Find where the given text appears and provide that cell's center as [x, y] coordinate. 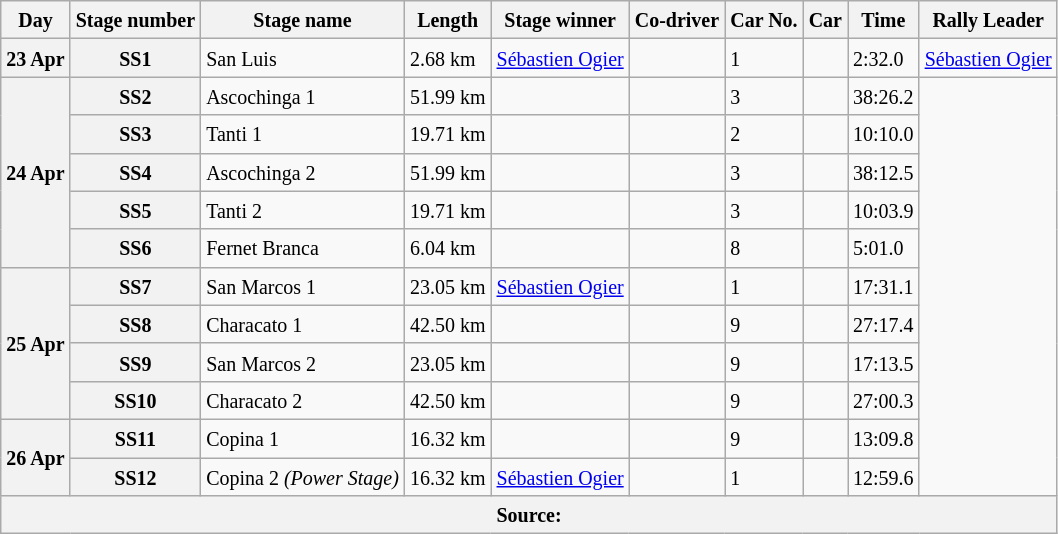
SS9 [135, 362]
Ascochinga 2 [303, 172]
8 [764, 248]
SS11 [135, 438]
SS6 [135, 248]
SS5 [135, 210]
Copina 1 [303, 438]
25 Apr [36, 343]
San Marcos 2 [303, 362]
Tanti 2 [303, 210]
23 Apr [36, 58]
10:03.9 [884, 210]
Characato 1 [303, 324]
27:17.4 [884, 324]
Time [884, 20]
Day [36, 20]
SS4 [135, 172]
27:00.3 [884, 400]
Copina 2 (Power Stage) [303, 477]
San Luis [303, 58]
26 Apr [36, 457]
SS1 [135, 58]
Length [448, 20]
17:13.5 [884, 362]
SS2 [135, 96]
Tanti 1 [303, 134]
38:12.5 [884, 172]
SS3 [135, 134]
Rally Leader [988, 20]
5:01.0 [884, 248]
Car [825, 20]
2 [764, 134]
12:59.6 [884, 477]
2:32.0 [884, 58]
24 Apr [36, 172]
Fernet Branca [303, 248]
Ascochinga 1 [303, 96]
SS7 [135, 286]
Co-driver [676, 20]
SS8 [135, 324]
17:31.1 [884, 286]
Stage winner [560, 20]
Stage number [135, 20]
Source: [530, 515]
SS12 [135, 477]
Characato 2 [303, 400]
2.68 km [448, 58]
SS10 [135, 400]
San Marcos 1 [303, 286]
6.04 km [448, 248]
10:10.0 [884, 134]
Car No. [764, 20]
13:09.8 [884, 438]
Stage name [303, 20]
38:26.2 [884, 96]
